For the text-containing cell, return its midpoint in (x, y) coordinate format. 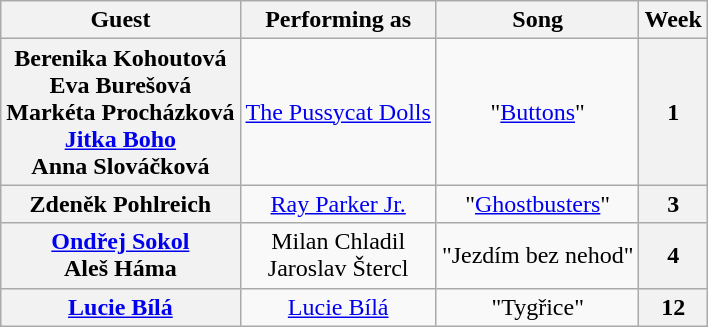
4 (673, 256)
Berenika KohoutováEva BurešováMarkéta ProcházkováJitka BohoAnna Slováčková (120, 112)
Week (673, 20)
Zdeněk Pohlreich (120, 204)
1 (673, 112)
12 (673, 307)
Milan ChladilJaroslav Štercl (338, 256)
Song (538, 20)
"Buttons" (538, 112)
"Ghostbusters" (538, 204)
Ondřej SokolAleš Háma (120, 256)
3 (673, 204)
Performing as (338, 20)
Ray Parker Jr. (338, 204)
The Pussycat Dolls (338, 112)
"Tygřice" (538, 307)
Guest (120, 20)
"Jezdím bez nehod" (538, 256)
